Detect which cell encompasses the target text, then output its (X, Y) center coordinate. 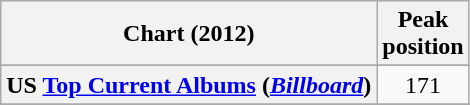
Chart (2012) (189, 34)
US Top Current Albums (Billboard) (189, 85)
171 (423, 85)
Peakposition (423, 34)
